For the text-containing cell, return its midpoint in [x, y] coordinate format. 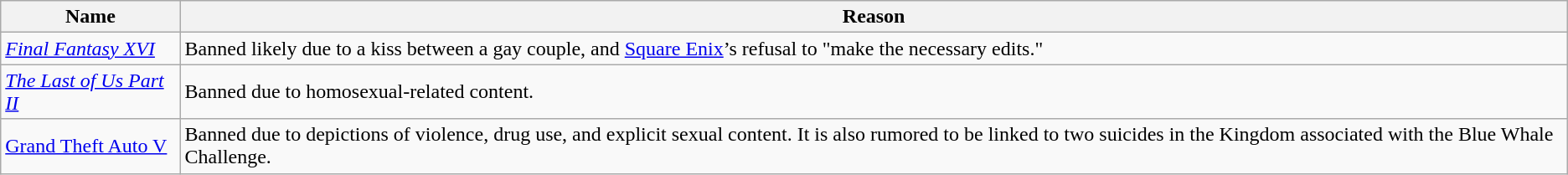
The Last of Us Part II [90, 92]
Reason [874, 17]
Final Fantasy XVI [90, 49]
Banned likely due to a kiss between a gay couple, and Square Enix’s refusal to "make the necessary edits." [874, 49]
Name [90, 17]
Grand Theft Auto V [90, 146]
Banned due to homosexual-related content. [874, 92]
